Detect which cell encompasses the target text, then output its (X, Y) center coordinate. 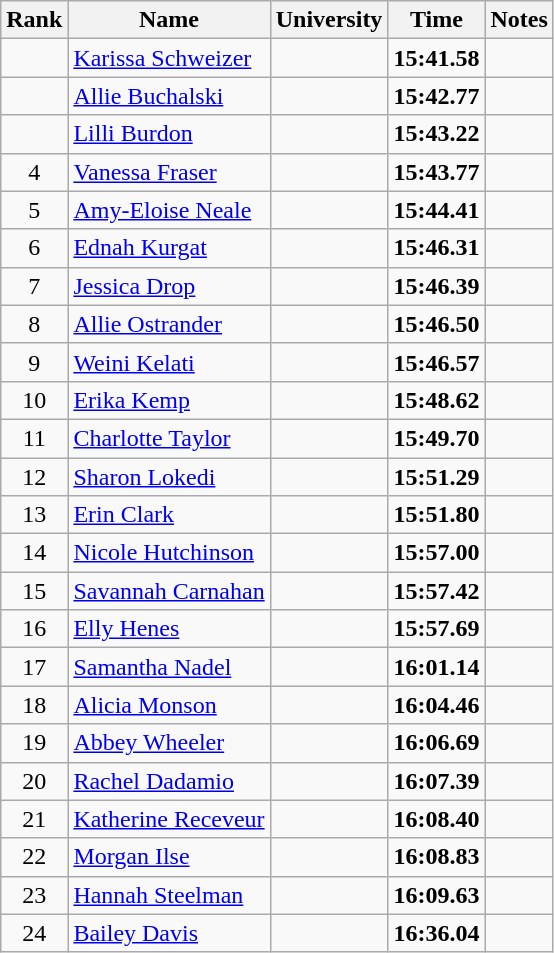
Lilli Burdon (169, 134)
15:43.77 (436, 172)
Savannah Carnahan (169, 591)
Samantha Nadel (169, 667)
16:01.14 (436, 667)
Nicole Hutchinson (169, 553)
15:46.31 (436, 248)
8 (34, 324)
12 (34, 477)
16:36.04 (436, 933)
Bailey Davis (169, 933)
15:57.00 (436, 553)
16:08.40 (436, 819)
Ednah Kurgat (169, 248)
5 (34, 210)
15:57.69 (436, 629)
Amy-Eloise Neale (169, 210)
Charlotte Taylor (169, 438)
22 (34, 857)
9 (34, 362)
Abbey Wheeler (169, 743)
Hannah Steelman (169, 895)
Weini Kelati (169, 362)
15:51.80 (436, 515)
Elly Henes (169, 629)
16:08.83 (436, 857)
Erika Kemp (169, 400)
15:57.42 (436, 591)
20 (34, 781)
6 (34, 248)
Time (436, 20)
15:41.58 (436, 58)
Sharon Lokedi (169, 477)
15:46.57 (436, 362)
16:07.39 (436, 781)
Karissa Schweizer (169, 58)
15:43.22 (436, 134)
Name (169, 20)
15:51.29 (436, 477)
15:42.77 (436, 96)
University (329, 20)
Morgan Ilse (169, 857)
16:04.46 (436, 705)
7 (34, 286)
15:46.50 (436, 324)
Katherine Receveur (169, 819)
Allie Buchalski (169, 96)
Rachel Dadamio (169, 781)
18 (34, 705)
Alicia Monson (169, 705)
15:49.70 (436, 438)
15:46.39 (436, 286)
21 (34, 819)
15 (34, 591)
15:48.62 (436, 400)
15:44.41 (436, 210)
Jessica Drop (169, 286)
16:09.63 (436, 895)
14 (34, 553)
11 (34, 438)
Erin Clark (169, 515)
19 (34, 743)
Vanessa Fraser (169, 172)
16:06.69 (436, 743)
24 (34, 933)
17 (34, 667)
16 (34, 629)
4 (34, 172)
Notes (519, 20)
10 (34, 400)
Rank (34, 20)
23 (34, 895)
13 (34, 515)
Allie Ostrander (169, 324)
